Search for the cell housing the specified text and yield its (x, y) center coordinate. 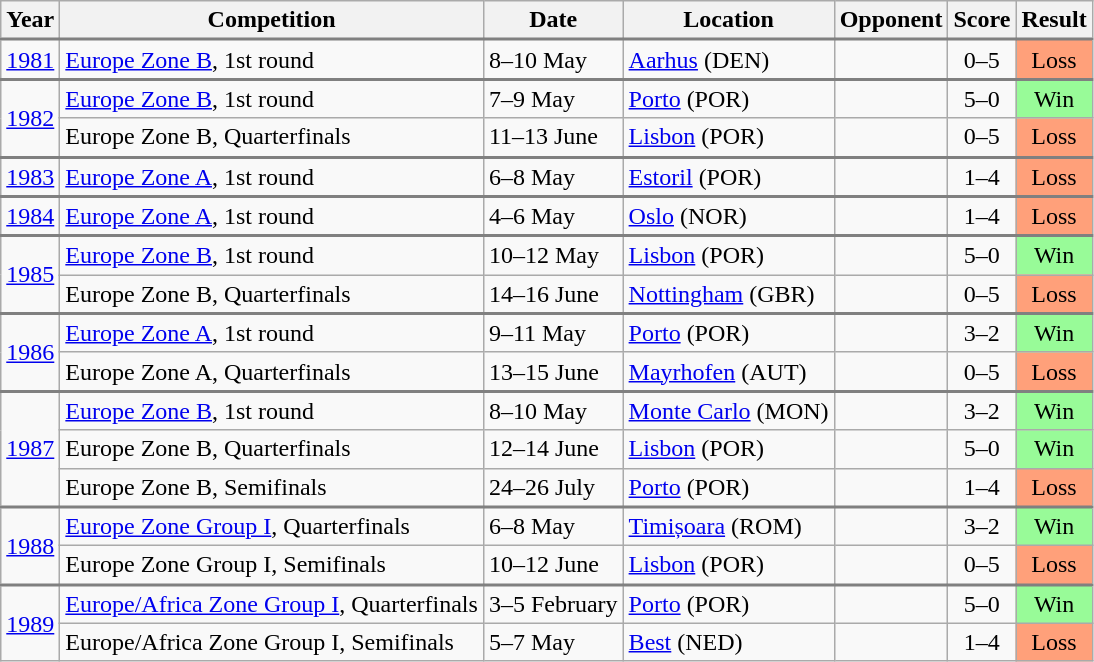
1988 (30, 546)
Aarhus (DEN) (728, 60)
Oslo (NOR) (728, 216)
1983 (30, 177)
3–5 February (553, 604)
1985 (30, 275)
Nottingham (GBR) (728, 294)
4–6 May (553, 216)
Monte Carlo (MON) (728, 410)
Mayrhofen (AUT) (728, 372)
1989 (30, 622)
1982 (30, 118)
9–11 May (553, 334)
Estoril (POR) (728, 177)
Timișoara (ROM) (728, 526)
7–9 May (553, 98)
Date (553, 20)
1987 (30, 449)
Europe Zone B, Semifinals (272, 488)
Score (982, 20)
10–12 May (553, 256)
Location (728, 20)
10–12 June (553, 566)
Europe Zone Group I, Semifinals (272, 566)
1981 (30, 60)
Europe/Africa Zone Group I, Quarterfinals (272, 604)
Europe Zone A, Quarterfinals (272, 372)
14–16 June (553, 294)
24–26 July (553, 488)
13–15 June (553, 372)
Competition (272, 20)
5–7 May (553, 642)
Year (30, 20)
Best (NED) (728, 642)
12–14 June (553, 449)
Opponent (891, 20)
11–13 June (553, 138)
Europe/Africa Zone Group I, Semifinals (272, 642)
Result (1054, 20)
Europe Zone Group I, Quarterfinals (272, 526)
1986 (30, 353)
1984 (30, 216)
